Search for the cell housing the specified text and yield its [x, y] center coordinate. 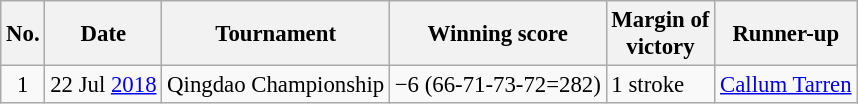
−6 (66-71-73-72=282) [498, 85]
Tournament [276, 34]
Runner-up [786, 34]
Winning score [498, 34]
22 Jul 2018 [104, 85]
Date [104, 34]
1 stroke [660, 85]
Qingdao Championship [276, 85]
No. [23, 34]
Margin ofvictory [660, 34]
1 [23, 85]
Callum Tarren [786, 85]
